Return the [x, y] coordinate for the center point of the cell that contains the specified text.  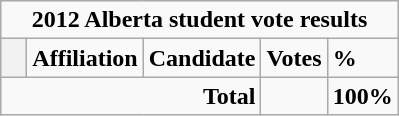
Candidate [202, 58]
Affiliation [85, 58]
% [362, 58]
Votes [294, 58]
100% [362, 96]
Total [131, 96]
2012 Alberta student vote results [200, 20]
